Scan for the cell matching the given text and deliver its [x, y] coordinate at center. 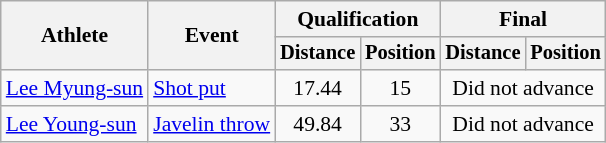
17.44 [318, 88]
Qualification [358, 19]
Final [522, 19]
Athlete [74, 36]
33 [400, 124]
15 [400, 88]
49.84 [318, 124]
Shot put [212, 88]
Lee Myung-sun [74, 88]
Javelin throw [212, 124]
Event [212, 36]
Lee Young-sun [74, 124]
